From the cell containing the given text, extract its center point as [X, Y] coordinate. 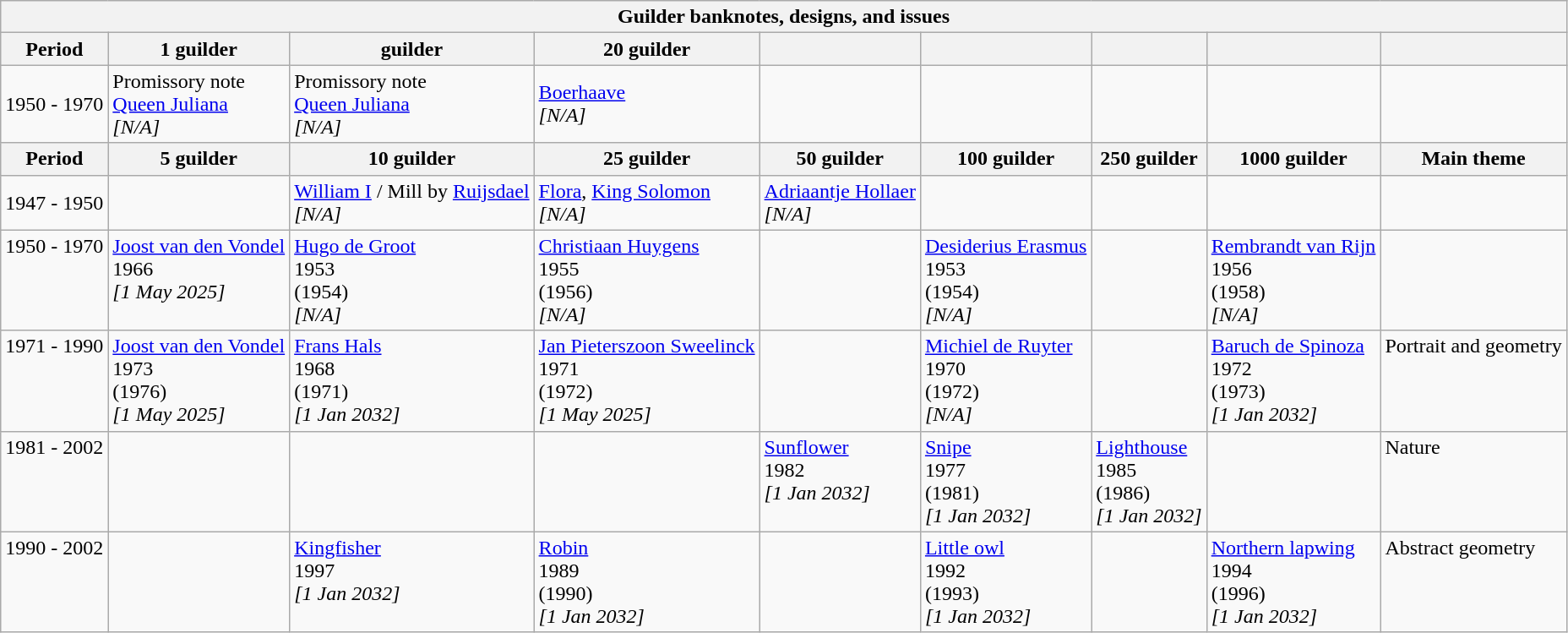
Jan Pieterszoon Sweelinck1971(1972)[1 May 2025] [647, 380]
Desiderius Erasmus1953(1954)[N/A] [1005, 281]
Hugo de Groot1953(1954)[N/A] [412, 281]
10 guilder [412, 159]
Baruch de Spinoza1972(1973)[1 Jan 2032] [1293, 380]
20 guilder [647, 49]
1981 - 2002 [54, 482]
Flora, King Solomon[N/A] [647, 203]
1990 - 2002 [54, 581]
Frans Hals1968(1971)[1 Jan 2032] [412, 380]
50 guilder [840, 159]
1971 - 1990 [54, 380]
William I / Mill by Ruijsdael[N/A] [412, 203]
Joost van den Vondel1966[1 May 2025] [199, 281]
Guilder banknotes, designs, and issues [784, 17]
Northern lapwing1994(1996)[1 Jan 2032] [1293, 581]
Snipe1977(1981)[1 Jan 2032] [1005, 482]
Michiel de Ruyter1970(1972)[N/A] [1005, 380]
Rembrandt van Rijn1956(1958)[N/A] [1293, 281]
Little owl1992(1993)[1 Jan 2032] [1005, 581]
Boerhaave[N/A] [647, 104]
Main theme [1473, 159]
guilder [412, 49]
250 guilder [1149, 159]
Nature [1473, 482]
Christiaan Huygens1955(1956)[N/A] [647, 281]
1 guilder [199, 49]
Joost van den Vondel1973(1976)[1 May 2025] [199, 380]
Sunflower1982[1 Jan 2032] [840, 482]
1947 - 1950 [54, 203]
Adriaantje Hollaer[N/A] [840, 203]
25 guilder [647, 159]
1000 guilder [1293, 159]
Abstract geometry [1473, 581]
Robin1989(1990)[1 Jan 2032] [647, 581]
5 guilder [199, 159]
100 guilder [1005, 159]
Portrait and geometry [1473, 380]
Kingfisher1997[1 Jan 2032] [412, 581]
Lighthouse1985(1986)[1 Jan 2032] [1149, 482]
